For the text-containing cell, return its midpoint in (X, Y) coordinate format. 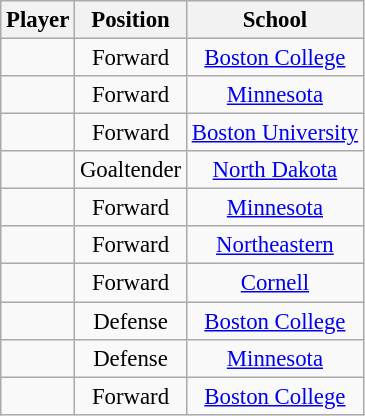
Goaltender (131, 170)
School (274, 20)
North Dakota (274, 170)
Boston University (274, 133)
Cornell (274, 283)
Position (131, 20)
Northeastern (274, 245)
Player (38, 20)
